From the cell containing the given text, extract its center point as [X, Y] coordinate. 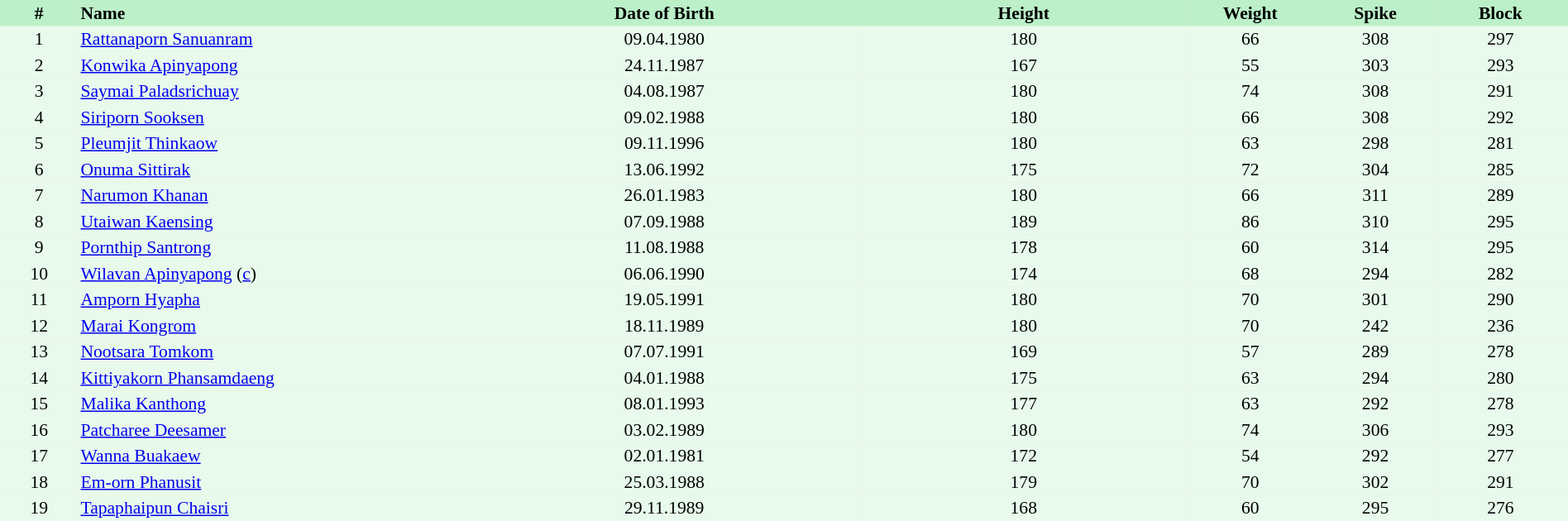
236 [1500, 326]
11 [39, 299]
15 [39, 404]
Name [273, 13]
Em-orn Phanusit [273, 482]
13 [39, 352]
179 [1024, 482]
Kittiyakorn Phansamdaeng [273, 378]
Block [1500, 13]
Height [1024, 13]
72 [1250, 170]
189 [1024, 222]
Konwika Apinyapong [273, 65]
6 [39, 170]
168 [1024, 508]
55 [1250, 65]
Spike [1374, 13]
242 [1374, 326]
68 [1250, 274]
4 [39, 117]
Onuma Sittirak [273, 170]
280 [1500, 378]
09.02.1988 [664, 117]
04.08.1987 [664, 91]
314 [1374, 248]
167 [1024, 65]
14 [39, 378]
178 [1024, 248]
302 [1374, 482]
172 [1024, 456]
08.01.1993 [664, 404]
Malika Kanthong [273, 404]
09.04.1980 [664, 40]
306 [1374, 430]
303 [1374, 65]
311 [1374, 195]
Siriporn Sooksen [273, 117]
Date of Birth [664, 13]
1 [39, 40]
282 [1500, 274]
19.05.1991 [664, 299]
18.11.1989 [664, 326]
281 [1500, 144]
Amporn Hyapha [273, 299]
10 [39, 274]
13.06.1992 [664, 170]
Tapaphaipun Chaisri [273, 508]
16 [39, 430]
11.08.1988 [664, 248]
7 [39, 195]
9 [39, 248]
2 [39, 65]
Patcharee Deesamer [273, 430]
Weight [1250, 13]
26.01.1983 [664, 195]
177 [1024, 404]
310 [1374, 222]
290 [1500, 299]
06.06.1990 [664, 274]
54 [1250, 456]
02.01.1981 [664, 456]
Saymai Paladsrichuay [273, 91]
Rattanaporn Sanuanram [273, 40]
17 [39, 456]
86 [1250, 222]
03.02.1989 [664, 430]
Marai Kongrom [273, 326]
09.11.1996 [664, 144]
297 [1500, 40]
24.11.1987 [664, 65]
Wilavan Apinyapong (c) [273, 274]
57 [1250, 352]
285 [1500, 170]
Utaiwan Kaensing [273, 222]
169 [1024, 352]
18 [39, 482]
5 [39, 144]
29.11.1989 [664, 508]
19 [39, 508]
07.07.1991 [664, 352]
Wanna Buakaew [273, 456]
174 [1024, 274]
07.09.1988 [664, 222]
Pleumjit Thinkaow [273, 144]
3 [39, 91]
301 [1374, 299]
12 [39, 326]
8 [39, 222]
Narumon Khanan [273, 195]
277 [1500, 456]
Pornthip Santrong [273, 248]
25.03.1988 [664, 482]
# [39, 13]
04.01.1988 [664, 378]
276 [1500, 508]
Nootsara Tomkom [273, 352]
304 [1374, 170]
298 [1374, 144]
